Detect which cell encompasses the target text, then output its (x, y) center coordinate. 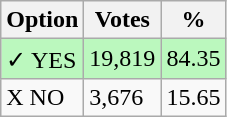
15.65 (194, 97)
84.35 (194, 59)
% (194, 20)
19,819 (122, 59)
3,676 (122, 97)
Votes (122, 20)
X NO (42, 97)
Option (42, 20)
✓ YES (42, 59)
